Scan for the cell matching the given text and deliver its (X, Y) coordinate at center. 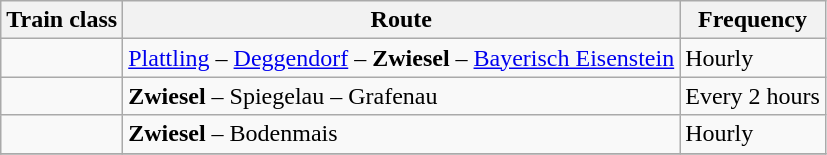
Route (402, 20)
Plattling – Deggendorf – Zwiesel – Bayerisch Eisenstein (402, 58)
Frequency (753, 20)
Zwiesel – Bodenmais (402, 134)
Train class (62, 20)
Every 2 hours (753, 96)
Zwiesel – Spiegelau – Grafenau (402, 96)
